Output the (X, Y) coordinate of the center of the cell containing the given text.  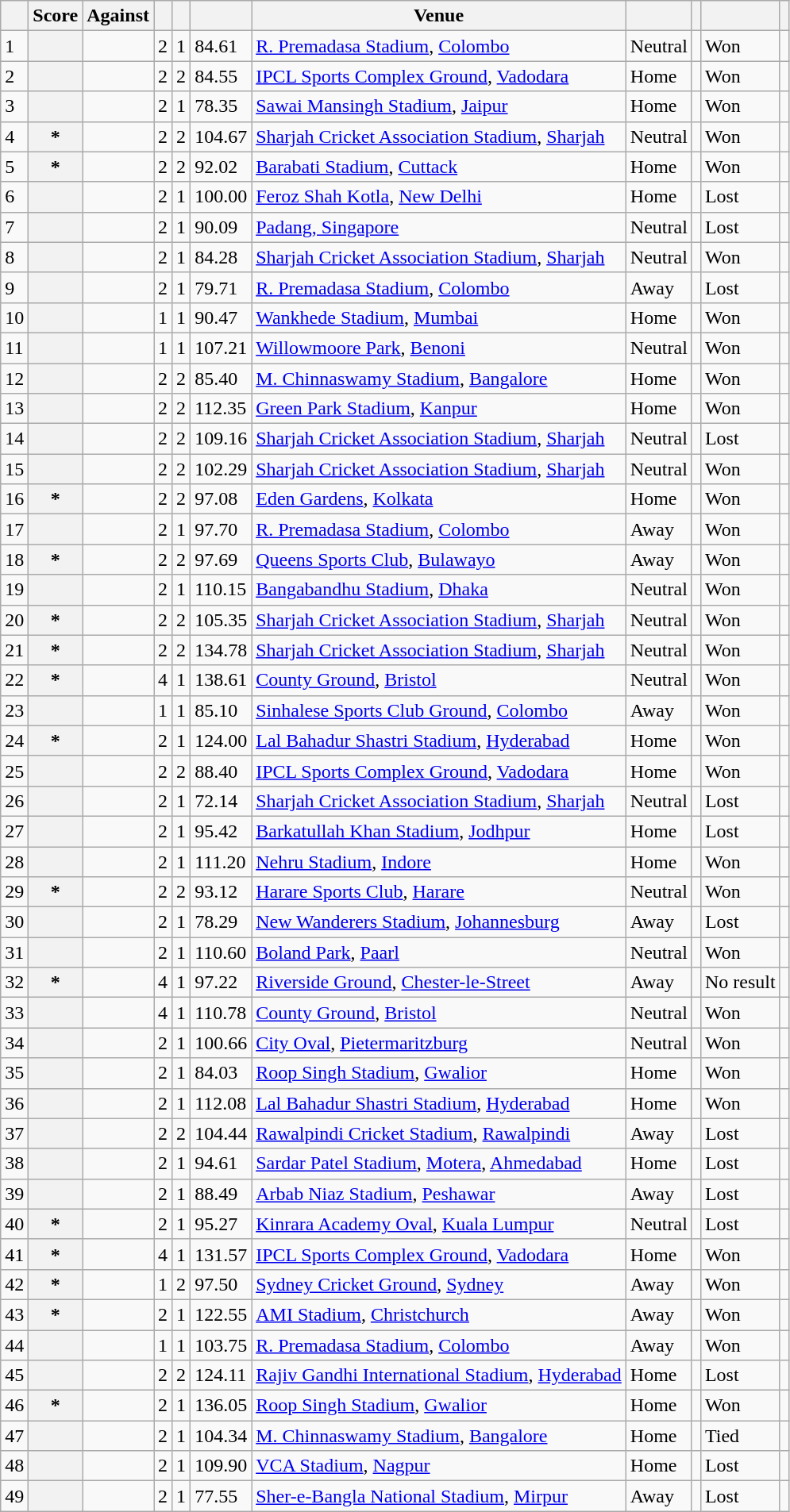
29 (14, 892)
20 (14, 620)
Padang, Singapore (439, 227)
110.15 (221, 590)
84.61 (221, 46)
45 (14, 1375)
41 (14, 1254)
77.55 (221, 1496)
95.42 (221, 831)
25 (14, 771)
Sher-e-Bangla National Stadium, Mirpur (439, 1496)
90.47 (221, 317)
10 (14, 317)
18 (14, 560)
Willowmoore Park, Benoni (439, 348)
Harare Sports Club, Harare (439, 892)
3 (14, 106)
110.60 (221, 952)
11 (14, 348)
Arbab Niaz Stadium, Peshawar (439, 1194)
38 (14, 1164)
100.00 (221, 197)
78.35 (221, 106)
23 (14, 710)
9 (14, 287)
124.00 (221, 741)
94.61 (221, 1164)
14 (14, 439)
72.14 (221, 801)
16 (14, 499)
22 (14, 680)
6 (14, 197)
85.10 (221, 710)
7 (14, 227)
112.08 (221, 1103)
88.49 (221, 1194)
138.61 (221, 680)
No result (740, 983)
104.34 (221, 1436)
88.40 (221, 771)
112.35 (221, 409)
92.02 (221, 167)
15 (14, 469)
42 (14, 1284)
32 (14, 983)
Score (56, 16)
19 (14, 590)
95.27 (221, 1224)
17 (14, 529)
84.28 (221, 257)
49 (14, 1496)
47 (14, 1436)
AMI Stadium, Christchurch (439, 1314)
103.75 (221, 1345)
Barabati Stadium, Cuttack (439, 167)
33 (14, 1013)
27 (14, 831)
40 (14, 1224)
21 (14, 650)
93.12 (221, 892)
34 (14, 1043)
24 (14, 741)
109.16 (221, 439)
84.03 (221, 1073)
26 (14, 801)
97.69 (221, 560)
97.50 (221, 1284)
Barkatullah Khan Stadium, Jodhpur (439, 831)
109.90 (221, 1466)
City Oval, Pietermaritzburg (439, 1043)
48 (14, 1466)
131.57 (221, 1254)
85.40 (221, 379)
Feroz Shah Kotla, New Delhi (439, 197)
100.66 (221, 1043)
97.22 (221, 983)
Nehru Stadium, Indore (439, 861)
110.78 (221, 1013)
Venue (439, 16)
37 (14, 1133)
Boland Park, Paarl (439, 952)
104.44 (221, 1133)
8 (14, 257)
43 (14, 1314)
78.29 (221, 922)
39 (14, 1194)
12 (14, 379)
13 (14, 409)
79.71 (221, 287)
Tied (740, 1436)
Wankhede Stadium, Mumbai (439, 317)
Green Park Stadium, Kanpur (439, 409)
97.08 (221, 499)
105.35 (221, 620)
124.11 (221, 1375)
44 (14, 1345)
Sardar Patel Stadium, Motera, Ahmedabad (439, 1164)
Rawalpindi Cricket Stadium, Rawalpindi (439, 1133)
Sydney Cricket Ground, Sydney (439, 1284)
Queens Sports Club, Bulawayo (439, 560)
134.78 (221, 650)
Sinhalese Sports Club Ground, Colombo (439, 710)
136.05 (221, 1406)
46 (14, 1406)
Bangabandhu Stadium, Dhaka (439, 590)
35 (14, 1073)
111.20 (221, 861)
84.55 (221, 76)
New Wanderers Stadium, Johannesburg (439, 922)
36 (14, 1103)
Kinrara Academy Oval, Kuala Lumpur (439, 1224)
Against (118, 16)
Sawai Mansingh Stadium, Jaipur (439, 106)
90.09 (221, 227)
104.67 (221, 137)
5 (14, 167)
Eden Gardens, Kolkata (439, 499)
Rajiv Gandhi International Stadium, Hyderabad (439, 1375)
107.21 (221, 348)
30 (14, 922)
122.55 (221, 1314)
31 (14, 952)
28 (14, 861)
VCA Stadium, Nagpur (439, 1466)
Riverside Ground, Chester-le-Street (439, 983)
102.29 (221, 469)
97.70 (221, 529)
